Return the [X, Y] coordinate for the center point of the cell that contains the specified text.  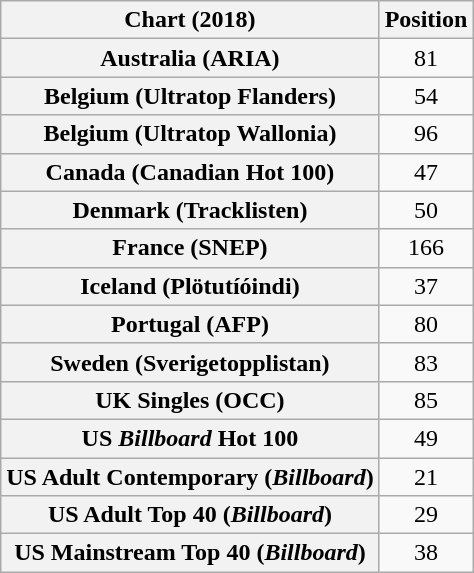
166 [426, 248]
47 [426, 172]
49 [426, 438]
Australia (ARIA) [190, 58]
50 [426, 210]
96 [426, 134]
US Mainstream Top 40 (Billboard) [190, 553]
80 [426, 324]
US Adult Contemporary (Billboard) [190, 477]
UK Singles (OCC) [190, 400]
81 [426, 58]
29 [426, 515]
85 [426, 400]
Chart (2018) [190, 20]
Belgium (Ultratop Wallonia) [190, 134]
France (SNEP) [190, 248]
Iceland (Plötutíóindi) [190, 286]
Denmark (Tracklisten) [190, 210]
Position [426, 20]
83 [426, 362]
Portugal (AFP) [190, 324]
US Billboard Hot 100 [190, 438]
Sweden (Sverigetopplistan) [190, 362]
21 [426, 477]
38 [426, 553]
54 [426, 96]
US Adult Top 40 (Billboard) [190, 515]
Canada (Canadian Hot 100) [190, 172]
37 [426, 286]
Belgium (Ultratop Flanders) [190, 96]
